Return [x, y] of the center of cell containing provided text 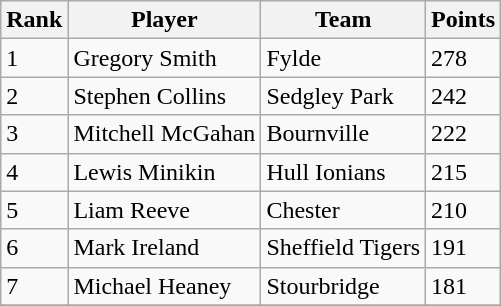
Lewis Minikin [164, 172]
Sedgley Park [344, 96]
4 [34, 172]
Rank [34, 20]
Gregory Smith [164, 58]
Team [344, 20]
Stourbridge [344, 286]
3 [34, 134]
6 [34, 248]
Fylde [344, 58]
222 [464, 134]
Liam Reeve [164, 210]
278 [464, 58]
Bournville [344, 134]
Hull Ionians [344, 172]
Chester [344, 210]
191 [464, 248]
215 [464, 172]
242 [464, 96]
1 [34, 58]
2 [34, 96]
Stephen Collins [164, 96]
Points [464, 20]
Mitchell McGahan [164, 134]
Mark Ireland [164, 248]
181 [464, 286]
5 [34, 210]
210 [464, 210]
Player [164, 20]
7 [34, 286]
Sheffield Tigers [344, 248]
Michael Heaney [164, 286]
